Determine the [x, y] coordinate at the center of the cell enclosing the given text.  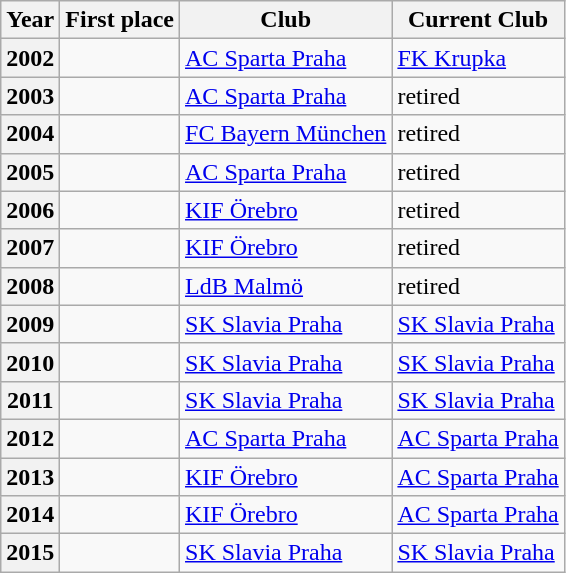
LdB Malmö [286, 286]
2003 [30, 96]
2004 [30, 134]
2012 [30, 438]
Current Club [478, 20]
2006 [30, 210]
2015 [30, 553]
Year [30, 20]
2005 [30, 172]
2007 [30, 248]
2009 [30, 324]
FC Bayern München [286, 134]
Club [286, 20]
2008 [30, 286]
2013 [30, 477]
2011 [30, 400]
First place [120, 20]
2014 [30, 515]
FK Krupka [478, 58]
2002 [30, 58]
2010 [30, 362]
